Provide the (X, Y) coordinate of the cell's center where the given text is located.  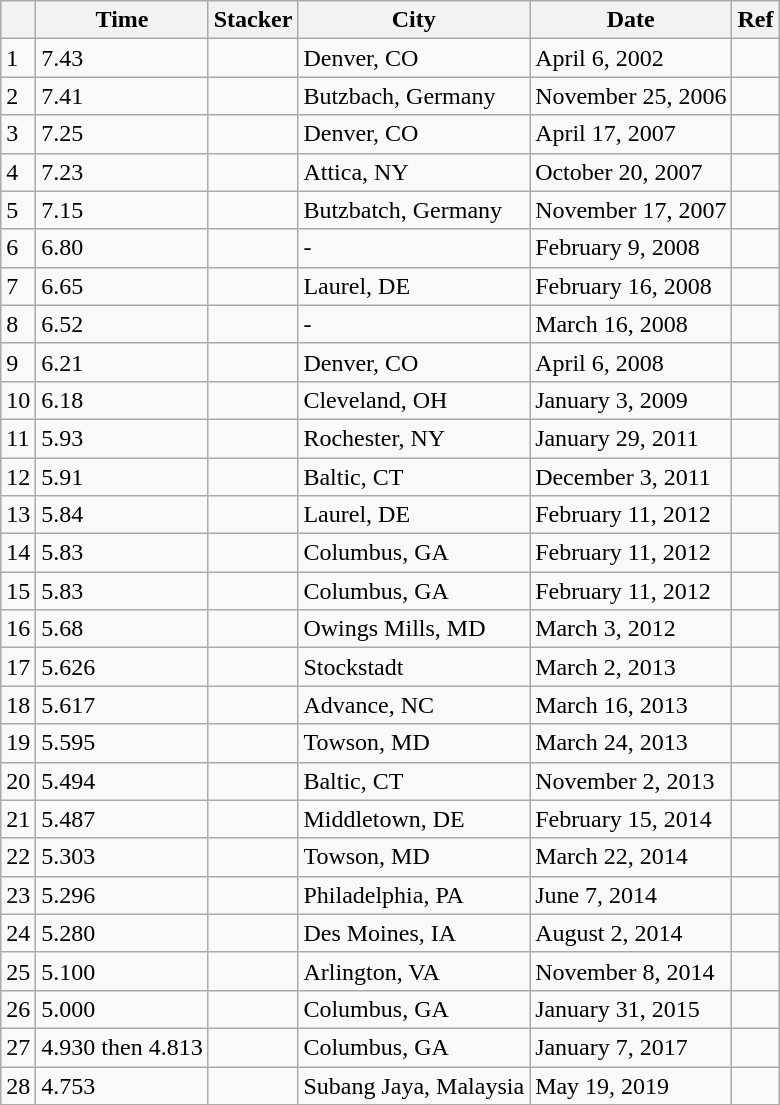
2 (18, 96)
1 (18, 58)
Middletown, DE (414, 819)
4.753 (122, 1085)
8 (18, 324)
5 (18, 210)
April 6, 2008 (631, 362)
6.52 (122, 324)
January 3, 2009 (631, 400)
Butzbatch, Germany (414, 210)
Cleveland, OH (414, 400)
12 (18, 477)
June 7, 2014 (631, 895)
25 (18, 971)
5.93 (122, 438)
January 29, 2011 (631, 438)
Des Moines, IA (414, 933)
5.617 (122, 705)
10 (18, 400)
20 (18, 781)
5.303 (122, 857)
5.487 (122, 819)
May 19, 2019 (631, 1085)
January 7, 2017 (631, 1047)
7.25 (122, 134)
November 17, 2007 (631, 210)
November 8, 2014 (631, 971)
April 17, 2007 (631, 134)
5.626 (122, 667)
March 24, 2013 (631, 743)
Butzbach, Germany (414, 96)
5.000 (122, 1009)
October 20, 2007 (631, 172)
March 16, 2008 (631, 324)
February 16, 2008 (631, 286)
7.41 (122, 96)
March 16, 2013 (631, 705)
November 2, 2013 (631, 781)
9 (18, 362)
28 (18, 1085)
Advance, NC (414, 705)
Rochester, NY (414, 438)
Philadelphia, PA (414, 895)
Attica, NY (414, 172)
15 (18, 591)
March 22, 2014 (631, 857)
5.494 (122, 781)
Time (122, 20)
7.15 (122, 210)
21 (18, 819)
5.595 (122, 743)
24 (18, 933)
Subang Jaya, Malaysia (414, 1085)
Arlington, VA (414, 971)
13 (18, 515)
7.23 (122, 172)
August 2, 2014 (631, 933)
Ref (756, 20)
19 (18, 743)
5.91 (122, 477)
18 (18, 705)
27 (18, 1047)
4.930 then 4.813 (122, 1047)
6.21 (122, 362)
February 15, 2014 (631, 819)
5.84 (122, 515)
16 (18, 629)
5.68 (122, 629)
5.296 (122, 895)
Stacker (253, 20)
4 (18, 172)
5.280 (122, 933)
14 (18, 553)
11 (18, 438)
Stockstadt (414, 667)
November 25, 2006 (631, 96)
7.43 (122, 58)
26 (18, 1009)
March 3, 2012 (631, 629)
City (414, 20)
3 (18, 134)
17 (18, 667)
Date (631, 20)
December 3, 2011 (631, 477)
6.80 (122, 248)
6 (18, 248)
January 31, 2015 (631, 1009)
7 (18, 286)
5.100 (122, 971)
March 2, 2013 (631, 667)
April 6, 2002 (631, 58)
Owings Mills, MD (414, 629)
6.18 (122, 400)
23 (18, 895)
February 9, 2008 (631, 248)
6.65 (122, 286)
22 (18, 857)
